Return (x, y) of the center of cell containing provided text 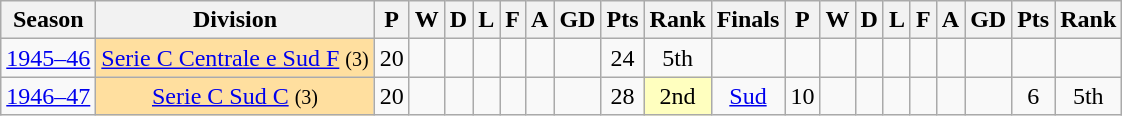
2nd (678, 96)
1946–47 (48, 96)
1945–46 (48, 58)
24 (622, 58)
Serie C Centrale e Sud F (3) (235, 58)
28 (622, 96)
6 (1034, 96)
Serie C Sud C (3) (235, 96)
Division (235, 20)
Season (48, 20)
Finals (748, 20)
10 (802, 96)
Sud (748, 96)
